Pinpoint the cell where the given text exists, returning its [X, Y] midpoint coordinate. 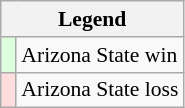
Arizona State win [100, 55]
Legend [92, 19]
Arizona State loss [100, 90]
